Output the [X, Y] coordinate of the center of the cell containing the given text.  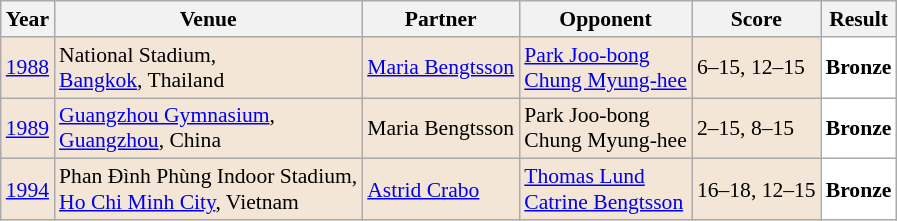
Phan Đình Phùng Indoor Stadium,Ho Chi Minh City, Vietnam [208, 190]
National Stadium,Bangkok, Thailand [208, 68]
16–18, 12–15 [756, 190]
1988 [28, 68]
Opponent [606, 19]
Thomas Lund Catrine Bengtsson [606, 190]
Guangzhou Gymnasium,Guangzhou, China [208, 128]
Score [756, 19]
6–15, 12–15 [756, 68]
Result [859, 19]
Astrid Crabo [440, 190]
Venue [208, 19]
Partner [440, 19]
1994 [28, 190]
Year [28, 19]
1989 [28, 128]
2–15, 8–15 [756, 128]
